Search for the cell housing the specified text and yield its (X, Y) center coordinate. 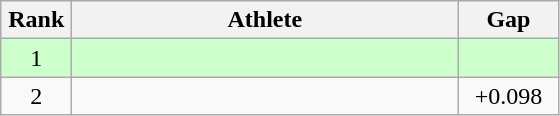
+0.098 (508, 96)
1 (36, 58)
2 (36, 96)
Athlete (265, 20)
Gap (508, 20)
Rank (36, 20)
